Provide the [x, y] coordinate of the cell's center where the given text is located.  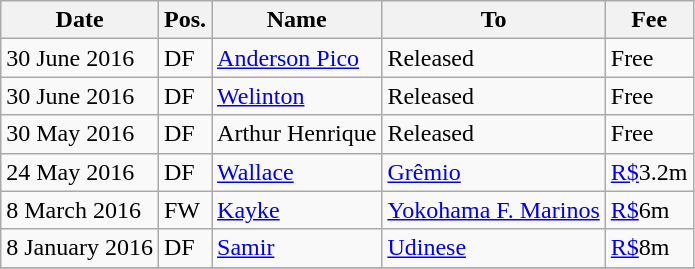
Arthur Henrique [297, 134]
Welinton [297, 96]
30 May 2016 [80, 134]
Kayke [297, 210]
24 May 2016 [80, 172]
FW [184, 210]
Date [80, 20]
Udinese [494, 248]
Pos. [184, 20]
To [494, 20]
8 January 2016 [80, 248]
Yokohama F. Marinos [494, 210]
R$6m [649, 210]
R$8m [649, 248]
Name [297, 20]
Grêmio [494, 172]
R$3.2m [649, 172]
Fee [649, 20]
Wallace [297, 172]
Anderson Pico [297, 58]
Samir [297, 248]
8 March 2016 [80, 210]
